Determine the (X, Y) coordinate at the center of the cell enclosing the given text.  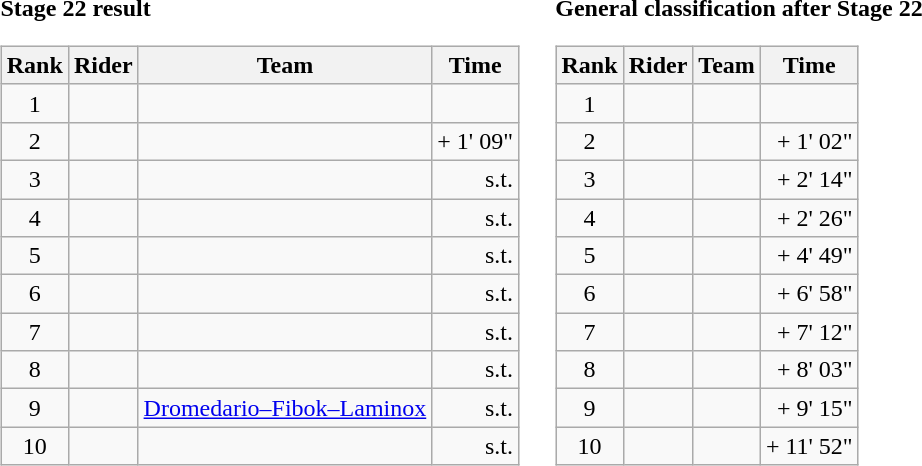
+ 7' 12" (809, 332)
+ 2' 14" (809, 179)
Dromedario–Fibok–Laminox (285, 408)
+ 8' 03" (809, 370)
+ 11' 52" (809, 446)
+ 4' 49" (809, 256)
+ 1' 09" (476, 141)
+ 2' 26" (809, 217)
+ 1' 02" (809, 141)
+ 6' 58" (809, 294)
+ 9' 15" (809, 408)
